Search for the cell housing the specified text and yield its [X, Y] center coordinate. 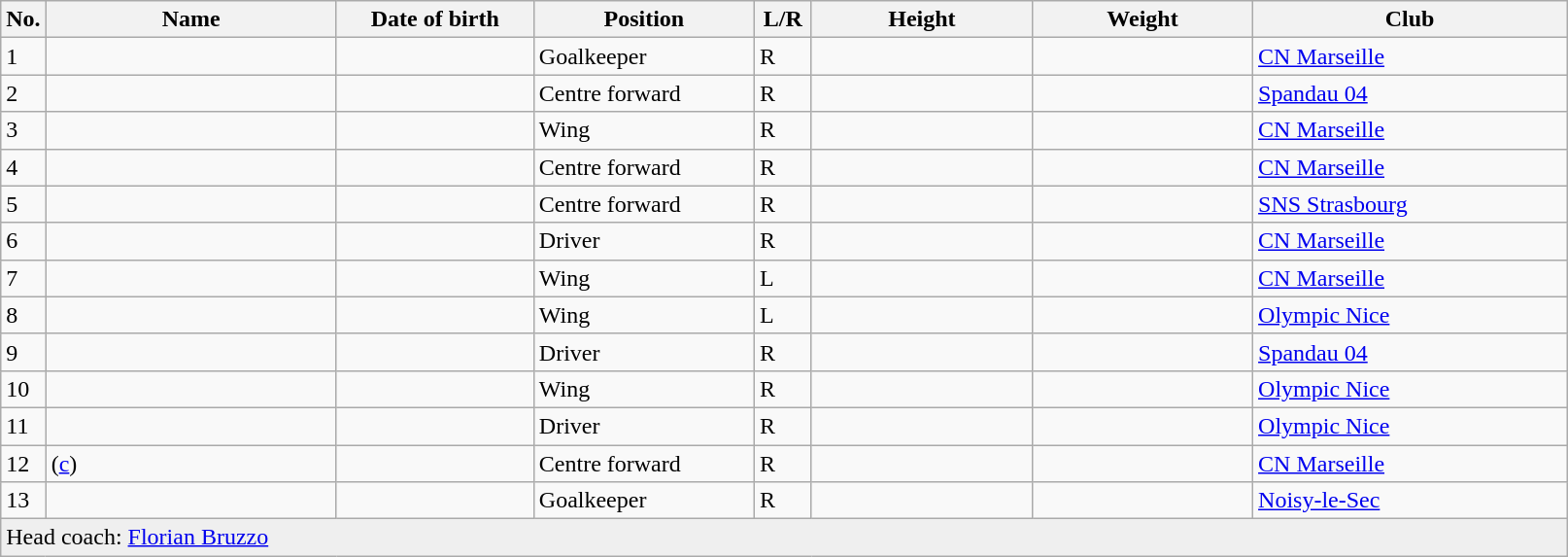
Position [643, 19]
No. [23, 19]
4 [23, 167]
9 [23, 352]
5 [23, 204]
6 [23, 241]
Name [190, 19]
SNS Strasbourg [1411, 204]
Noisy-le-Sec [1411, 501]
L/R [783, 19]
3 [23, 130]
Height [921, 19]
13 [23, 501]
11 [23, 426]
Club [1411, 19]
7 [23, 278]
1 [23, 56]
8 [23, 315]
2 [23, 93]
(c) [190, 464]
Head coach: Florian Bruzzo [784, 538]
Weight [1142, 19]
10 [23, 389]
Date of birth [435, 19]
12 [23, 464]
